Return the [X, Y] coordinate for the center point of the cell that contains the specified text.  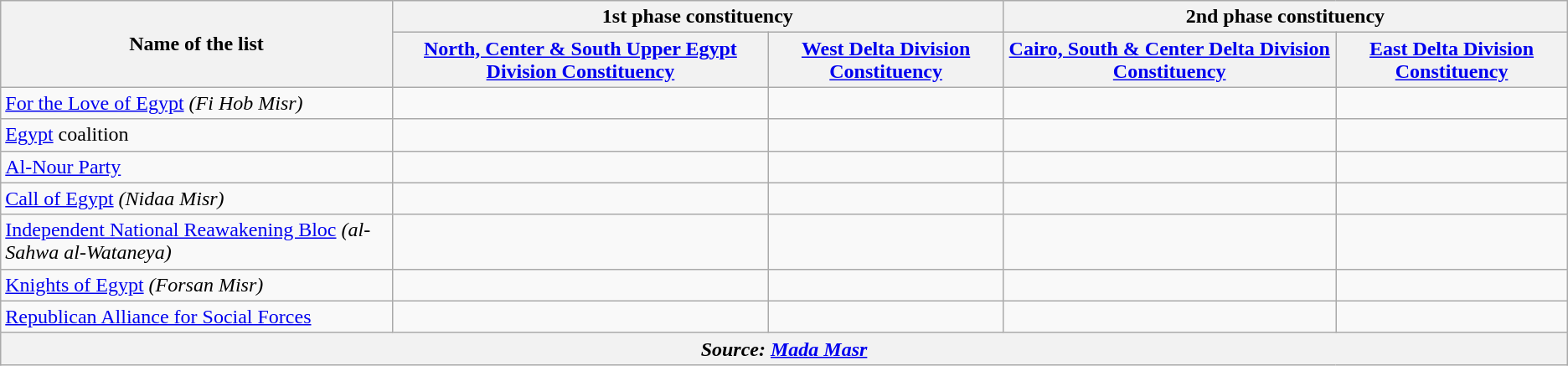
Independent National Reawakening Bloc (al-Sahwa al-Wataneya) [196, 241]
For the Love of Egypt (Fi Hob Misr) [196, 103]
Knights of Egypt (Forsan Misr) [196, 285]
West Delta Division Constituency [886, 60]
2nd phase constituency [1285, 17]
Republican Alliance for Social Forces [196, 317]
Name of the list [196, 44]
North, Center & South Upper Egypt Division Constituency [580, 60]
Egypt coalition [196, 135]
Call of Egypt (Nidaa Misr) [196, 198]
1st phase constituency [697, 17]
Al-Nour Party [196, 167]
East Delta Division Constituency [1452, 60]
Cairo, South & Center Delta Division Constituency [1169, 60]
Source: Mada Masr [784, 348]
